Determine the (x, y) coordinate at the center of the cell enclosing the given text.  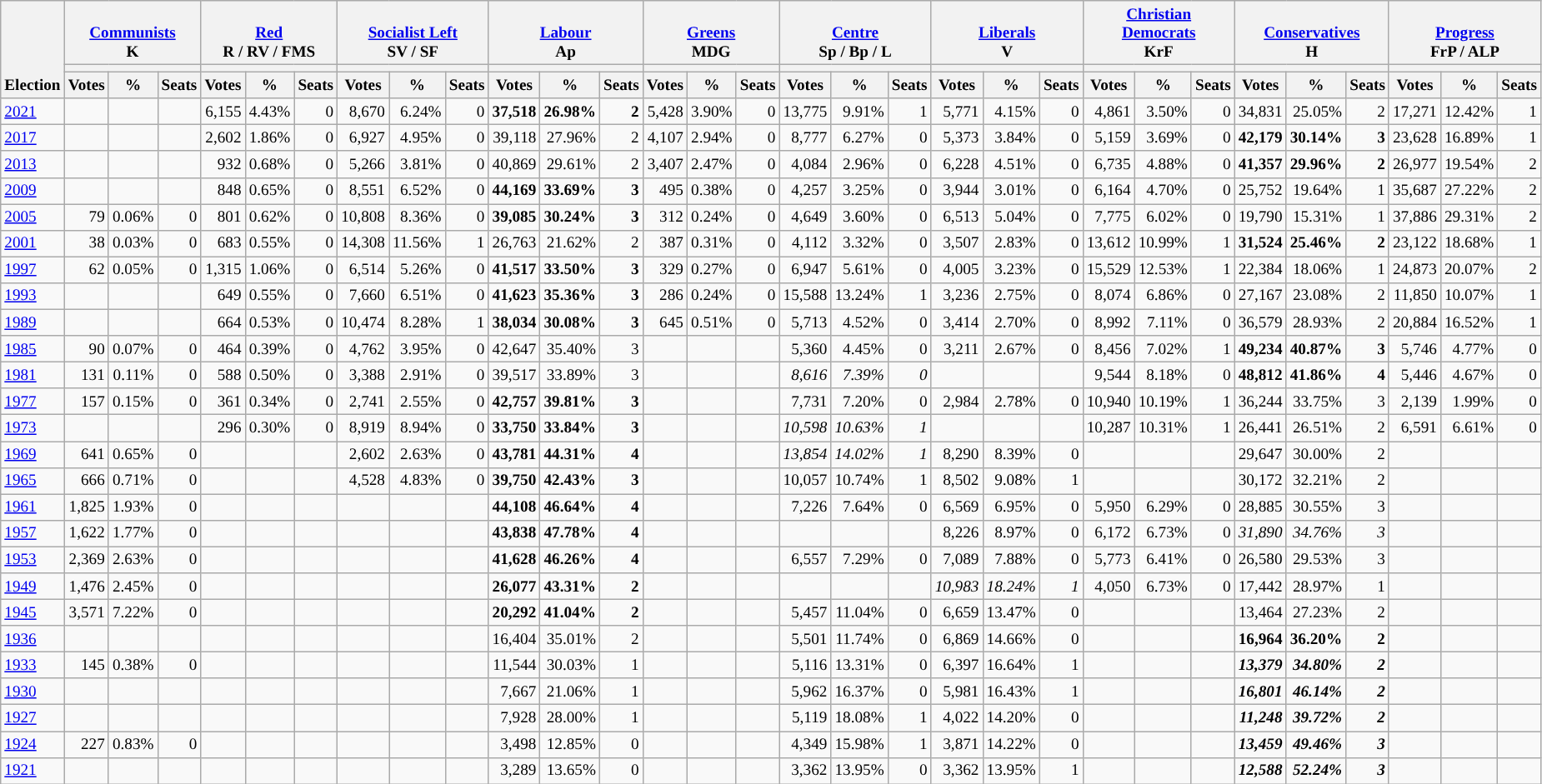
8.94% (418, 428)
7,226 (805, 507)
3,498 (514, 744)
29.96% (1316, 164)
3.95% (418, 349)
5,266 (363, 164)
1957 (33, 533)
30.14% (1316, 138)
1989 (33, 322)
7.64% (859, 507)
3.60% (859, 217)
2.67% (1011, 349)
1.06% (270, 270)
11.04% (859, 612)
6,155 (223, 112)
2.94% (712, 138)
6,514 (363, 270)
10,474 (363, 322)
22,384 (1260, 270)
31,890 (1260, 533)
1921 (33, 771)
24,873 (1414, 270)
1981 (33, 375)
0.05% (133, 270)
13,459 (1260, 744)
1.99% (1469, 402)
ChristianDemocratsKrF (1159, 33)
6.61% (1469, 428)
7,089 (957, 560)
3,211 (957, 349)
16,964 (1260, 639)
18.68% (1469, 243)
26.98% (570, 112)
12.53% (1163, 270)
8.36% (418, 217)
4.43% (270, 112)
29.53% (1316, 560)
21.06% (570, 692)
0.06% (133, 217)
4.88% (1163, 164)
13.24% (859, 296)
11,544 (514, 665)
4,257 (805, 191)
15,529 (1109, 270)
RedR / RV / FMS (269, 33)
18.08% (859, 718)
10.99% (1163, 243)
7.88% (1011, 560)
4,861 (1109, 112)
6.02% (1163, 217)
666 (87, 481)
10.74% (859, 481)
41,628 (514, 560)
6.41% (1163, 560)
8,502 (957, 481)
4.83% (418, 481)
1927 (33, 718)
33.69% (570, 191)
30.00% (1316, 454)
ConservativesH (1312, 33)
1985 (33, 349)
6,557 (805, 560)
4,762 (363, 349)
35.40% (570, 349)
41.86% (1316, 375)
1949 (33, 587)
3.69% (1163, 138)
1.93% (133, 507)
41.04% (570, 612)
52.24% (1316, 771)
33.50% (570, 270)
90 (87, 349)
6,172 (1109, 533)
7,660 (363, 296)
42.43% (570, 481)
46.14% (1316, 692)
2021 (33, 112)
7,928 (514, 718)
3.32% (859, 243)
3,289 (514, 771)
6,164 (1109, 191)
8,777 (805, 138)
14.22% (1011, 744)
5,773 (1109, 560)
0.62% (270, 217)
42,757 (514, 402)
17,442 (1260, 587)
2001 (33, 243)
20,292 (514, 612)
4.52% (859, 322)
286 (665, 296)
15.98% (859, 744)
4.77% (1469, 349)
LabourAp (565, 33)
6,591 (1414, 428)
3,871 (957, 744)
1.86% (270, 138)
3,407 (665, 164)
26,977 (1414, 164)
2017 (33, 138)
43,838 (514, 533)
1993 (33, 296)
6.27% (859, 138)
4,107 (665, 138)
16,801 (1260, 692)
5,373 (957, 138)
1977 (33, 402)
848 (223, 191)
387 (665, 243)
30,172 (1260, 481)
26,077 (514, 587)
7,731 (805, 402)
ProgressFrP / ALP (1464, 33)
10.31% (1163, 428)
6,869 (957, 639)
145 (87, 665)
11,850 (1414, 296)
2.45% (133, 587)
13.65% (570, 771)
2.91% (418, 375)
27.22% (1469, 191)
2,984 (957, 402)
0.07% (133, 349)
8,616 (805, 375)
2.78% (1011, 402)
8.39% (1011, 454)
14,308 (363, 243)
5,981 (957, 692)
645 (665, 322)
5,457 (805, 612)
16.52% (1469, 322)
1933 (33, 665)
13,854 (805, 454)
Socialist LeftSV / SF (413, 33)
34,831 (1260, 112)
21.62% (570, 243)
11.56% (418, 243)
16.43% (1011, 692)
0.68% (270, 164)
33,750 (514, 428)
19,790 (1260, 217)
10.07% (1469, 296)
20.07% (1469, 270)
14.66% (1011, 639)
28.93% (1316, 322)
4.95% (418, 138)
34.76% (1316, 533)
48,812 (1260, 375)
CentreSp / Bp / L (855, 33)
588 (223, 375)
17,271 (1414, 112)
5,962 (805, 692)
35,687 (1414, 191)
26,763 (514, 243)
19.64% (1316, 191)
2.83% (1011, 243)
44,169 (514, 191)
5,116 (805, 665)
12.85% (570, 744)
4,112 (805, 243)
3.25% (859, 191)
38,034 (514, 322)
39,118 (514, 138)
8,551 (363, 191)
2,369 (87, 560)
0.31% (712, 243)
29.31% (1469, 217)
30.55% (1316, 507)
15,588 (805, 296)
44,108 (514, 507)
2.75% (1011, 296)
0.03% (133, 243)
0.53% (270, 322)
16,404 (514, 639)
31,524 (1260, 243)
35.36% (570, 296)
8,919 (363, 428)
1945 (33, 612)
329 (665, 270)
7.02% (1163, 349)
40.87% (1316, 349)
0.11% (133, 375)
42,179 (1260, 138)
8,226 (957, 533)
3.23% (1011, 270)
1965 (33, 481)
5,446 (1414, 375)
39,517 (514, 375)
23.08% (1316, 296)
5,360 (805, 349)
10,940 (1109, 402)
131 (87, 375)
6.95% (1011, 507)
4.67% (1469, 375)
3.01% (1011, 191)
6.24% (418, 112)
9.91% (859, 112)
1997 (33, 270)
3.81% (418, 164)
18.06% (1316, 270)
5,159 (1109, 138)
7.20% (859, 402)
26,441 (1260, 428)
6.52% (418, 191)
27,167 (1260, 296)
11,248 (1260, 718)
29.61% (570, 164)
38 (87, 243)
12,588 (1260, 771)
79 (87, 217)
0.39% (270, 349)
5,950 (1109, 507)
LiberalsV (1007, 33)
36.20% (1316, 639)
2009 (33, 191)
23,122 (1414, 243)
6.51% (418, 296)
7.11% (1163, 322)
28,885 (1260, 507)
8.28% (418, 322)
8.97% (1011, 533)
5.26% (418, 270)
3,236 (957, 296)
23,628 (1414, 138)
2005 (33, 217)
13,464 (1260, 612)
41,623 (514, 296)
5,713 (805, 322)
3,571 (87, 612)
10.63% (859, 428)
GreensMDG (711, 33)
39.81% (570, 402)
12.42% (1469, 112)
30.08% (570, 322)
0.15% (133, 402)
39,750 (514, 481)
8,670 (363, 112)
6,569 (957, 507)
49.46% (1316, 744)
11.74% (859, 639)
4,005 (957, 270)
495 (665, 191)
0.50% (270, 375)
29,647 (1260, 454)
Election (33, 50)
46.26% (570, 560)
36,579 (1260, 322)
8,074 (1109, 296)
39.72% (1316, 718)
1.77% (133, 533)
16.37% (859, 692)
44.31% (570, 454)
25.05% (1316, 112)
649 (223, 296)
8,456 (1109, 349)
28.00% (570, 718)
37,518 (514, 112)
10,057 (805, 481)
5.61% (859, 270)
41,517 (514, 270)
42,647 (514, 349)
4,349 (805, 744)
14.02% (859, 454)
1,825 (87, 507)
1953 (33, 560)
34.80% (1316, 665)
30.24% (570, 217)
2.55% (418, 402)
7.22% (133, 612)
4,528 (363, 481)
3.50% (1163, 112)
26,580 (1260, 560)
4.51% (1011, 164)
4,084 (805, 164)
8.18% (1163, 375)
1961 (33, 507)
2.47% (712, 164)
16.89% (1469, 138)
4.15% (1011, 112)
27.23% (1316, 612)
8,290 (957, 454)
312 (665, 217)
10.19% (1163, 402)
36,244 (1260, 402)
49,234 (1260, 349)
39,085 (514, 217)
27.96% (570, 138)
0.30% (270, 428)
43.31% (570, 587)
0.27% (712, 270)
296 (223, 428)
6,659 (957, 612)
5,771 (957, 112)
35.01% (570, 639)
6,397 (957, 665)
13,775 (805, 112)
13,379 (1260, 665)
2.96% (859, 164)
37,886 (1414, 217)
0.34% (270, 402)
1969 (33, 454)
6,735 (1109, 164)
47.78% (570, 533)
3.90% (712, 112)
641 (87, 454)
62 (87, 270)
3,507 (957, 243)
683 (223, 243)
5.04% (1011, 217)
6,927 (363, 138)
10,598 (805, 428)
33.89% (570, 375)
28.97% (1316, 587)
1936 (33, 639)
CommunistsK (133, 33)
6,947 (805, 270)
9.08% (1011, 481)
32.21% (1316, 481)
361 (223, 402)
801 (223, 217)
5,501 (805, 639)
6,228 (957, 164)
40,869 (514, 164)
1,315 (223, 270)
7.39% (859, 375)
25,752 (1260, 191)
20,884 (1414, 322)
7.29% (859, 560)
1930 (33, 692)
3,414 (957, 322)
4,050 (1109, 587)
3.84% (1011, 138)
0.83% (133, 744)
6,513 (957, 217)
0.71% (133, 481)
30.03% (570, 665)
5,119 (805, 718)
10,983 (957, 587)
15.31% (1316, 217)
6.86% (1163, 296)
41,357 (1260, 164)
464 (223, 349)
4,649 (805, 217)
33.75% (1316, 402)
1,476 (87, 587)
18.24% (1011, 587)
7,775 (1109, 217)
19.54% (1469, 164)
2,741 (363, 402)
26.51% (1316, 428)
3,388 (363, 375)
33.84% (570, 428)
5,428 (665, 112)
13.31% (859, 665)
2013 (33, 164)
10,287 (1109, 428)
227 (87, 744)
10,808 (363, 217)
43,781 (514, 454)
7,667 (514, 692)
6.29% (1163, 507)
13.47% (1011, 612)
14.20% (1011, 718)
3,944 (957, 191)
25.46% (1316, 243)
0.51% (712, 322)
4,022 (957, 718)
13,612 (1109, 243)
1,622 (87, 533)
9,544 (1109, 375)
8,992 (1109, 322)
932 (223, 164)
1924 (33, 744)
4.70% (1163, 191)
46.64% (570, 507)
4.45% (859, 349)
2.70% (1011, 322)
157 (87, 402)
664 (223, 322)
5,746 (1414, 349)
1973 (33, 428)
2,139 (1414, 402)
16.64% (1011, 665)
